Detect which cell encompasses the target text, then output its [X, Y] center coordinate. 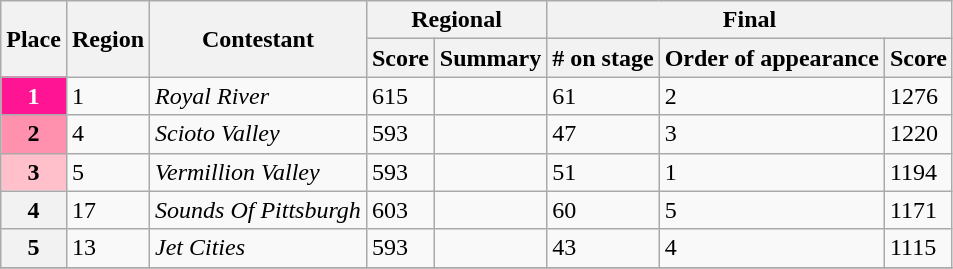
Scioto Valley [258, 134]
Contestant [258, 39]
47 [603, 134]
Final [750, 20]
Place [34, 39]
# on stage [603, 58]
1171 [918, 210]
43 [603, 248]
1220 [918, 134]
603 [400, 210]
Regional [456, 20]
Summary [490, 58]
Vermillion Valley [258, 172]
Royal River [258, 96]
51 [603, 172]
Order of appearance [772, 58]
60 [603, 210]
Region [108, 39]
Sounds Of Pittsburgh [258, 210]
61 [603, 96]
1194 [918, 172]
1115 [918, 248]
Jet Cities [258, 248]
13 [108, 248]
1276 [918, 96]
17 [108, 210]
615 [400, 96]
